Provide the [X, Y] coordinate of the cell's center where the given text is located.  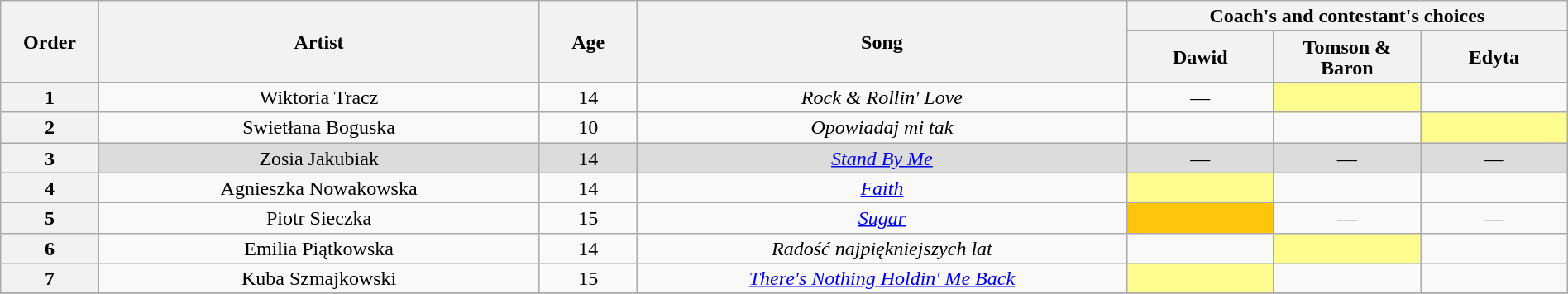
6 [50, 248]
7 [50, 279]
Zosia Jakubiak [319, 157]
3 [50, 157]
4 [50, 188]
Coach's and contestant's choices [1346, 17]
Wiktoria Tracz [319, 97]
Piotr Sieczka [319, 218]
Radość najpiękniejszych lat [882, 248]
1 [50, 97]
10 [588, 127]
Age [588, 41]
Song [882, 41]
Dawid [1200, 56]
Rock & Rollin' Love [882, 97]
2 [50, 127]
Edyta [1494, 56]
Order [50, 41]
There's Nothing Holdin' Me Back [882, 279]
Artist [319, 41]
Opowiadaj mi tak [882, 127]
Kuba Szmajkowski [319, 279]
Tomson & Baron [1347, 56]
Faith [882, 188]
Sugar [882, 218]
Swietłana Boguska [319, 127]
Stand By Me [882, 157]
5 [50, 218]
Agnieszka Nowakowska [319, 188]
Emilia Piątkowska [319, 248]
